Provide the [x, y] coordinate of the cell's center where the given text is located.  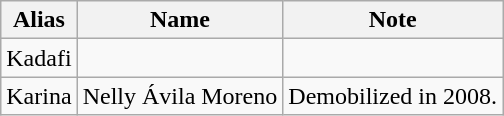
Note [393, 20]
Alias [39, 20]
Demobilized in 2008. [393, 96]
Name [180, 20]
Nelly Ávila Moreno [180, 96]
Karina [39, 96]
Kadafi [39, 58]
